Capture the cell that displays the provided text and extract its [x, y] central coordinate. 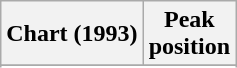
Peakposition [189, 34]
Chart (1993) [72, 34]
